Output the [x, y] coordinate of the center of the cell containing the given text.  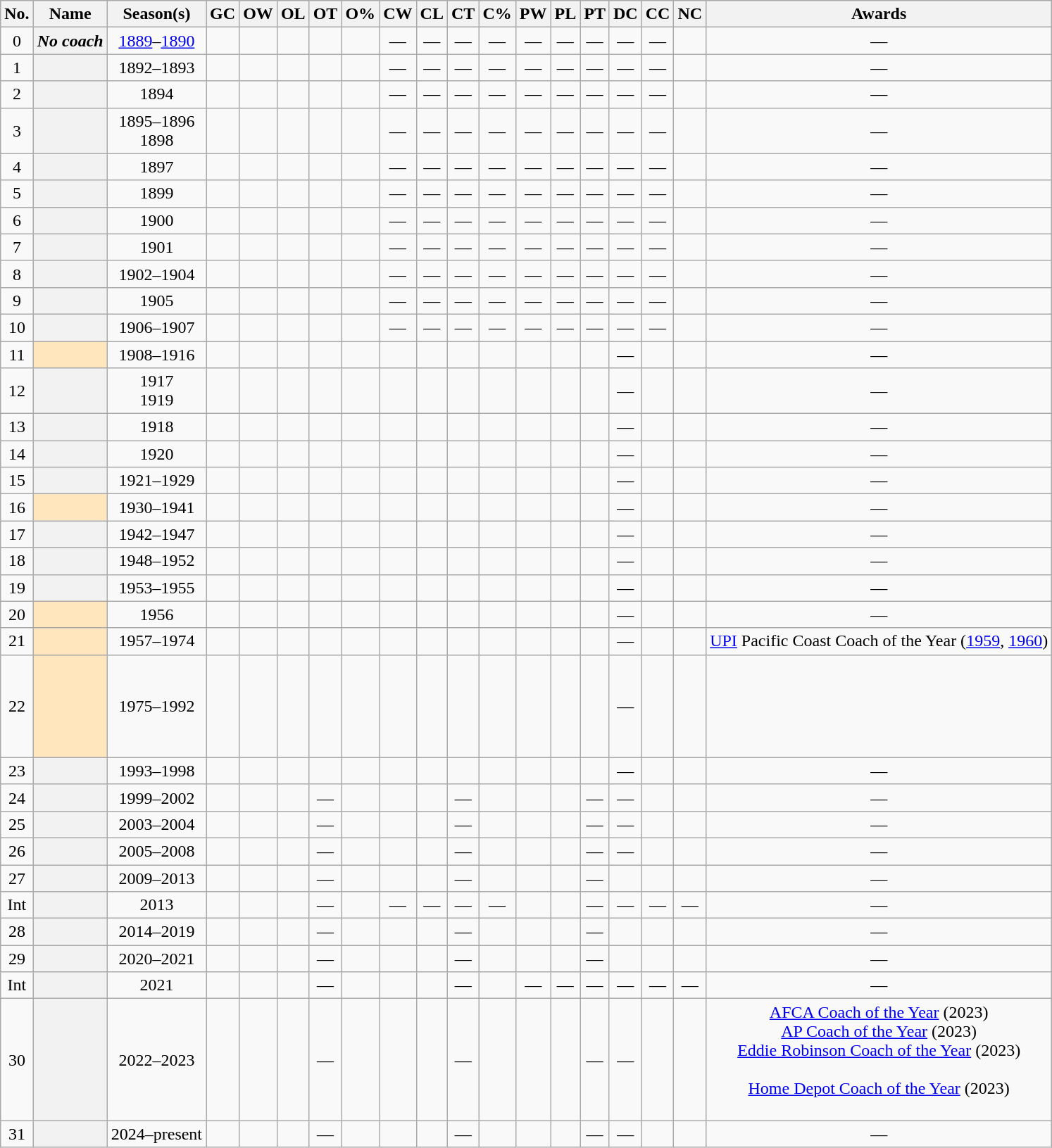
1975–1992 [156, 706]
Season(s) [156, 14]
No coach [70, 41]
16 [17, 507]
10 [17, 327]
1993–1998 [156, 771]
1899 [156, 194]
1889–1890 [156, 41]
1900 [156, 220]
14 [17, 454]
1902–1904 [156, 274]
24 [17, 797]
2024–present [156, 1134]
5 [17, 194]
23 [17, 771]
26 [17, 851]
2021 [156, 985]
2022–2023 [156, 1060]
1930–1941 [156, 507]
25 [17, 824]
1957–1974 [156, 641]
2014–2019 [156, 932]
21 [17, 641]
2005–2008 [156, 851]
22 [17, 706]
NC [690, 14]
PT [595, 14]
1892–1893 [156, 68]
No. [17, 14]
8 [17, 274]
1948–1952 [156, 561]
2003–2004 [156, 824]
2020–2021 [156, 959]
7 [17, 247]
1921–1929 [156, 481]
4 [17, 167]
1905 [156, 301]
O% [361, 14]
PL [565, 14]
1 [17, 68]
2009–2013 [156, 878]
OT [325, 14]
1920 [156, 454]
0 [17, 41]
OL [293, 14]
OW [258, 14]
1906–1907 [156, 327]
PW [533, 14]
UPI Pacific Coast Coach of the Year (1959, 1960) [879, 641]
11 [17, 354]
18 [17, 561]
CW [398, 14]
1999–2002 [156, 797]
1901 [156, 247]
DC [625, 14]
Name [70, 14]
Awards [879, 14]
15 [17, 481]
CT [463, 14]
GC [223, 14]
1897 [156, 167]
2 [17, 94]
1894 [156, 94]
20 [17, 614]
12 [17, 391]
28 [17, 932]
1918 [156, 427]
27 [17, 878]
2013 [156, 905]
17 [17, 534]
9 [17, 301]
CC [658, 14]
3 [17, 131]
31 [17, 1134]
29 [17, 959]
CL [432, 14]
1895–18961898 [156, 131]
AFCA Coach of the Year (2023)AP Coach of the Year (2023)Eddie Robinson Coach of the Year (2023)Home Depot Coach of the Year (2023) [879, 1060]
30 [17, 1060]
19 [17, 588]
1953–1955 [156, 588]
13 [17, 427]
1908–1916 [156, 354]
1956 [156, 614]
C% [497, 14]
1942–1947 [156, 534]
6 [17, 220]
19171919 [156, 391]
